Capture the cell that displays the provided text and extract its (x, y) central coordinate. 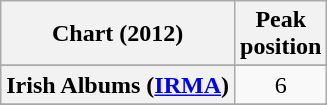
6 (281, 85)
Peakposition (281, 34)
Chart (2012) (118, 34)
Irish Albums (IRMA) (118, 85)
